Extract the [X, Y] coordinate from the center of the cell holding the provided text.  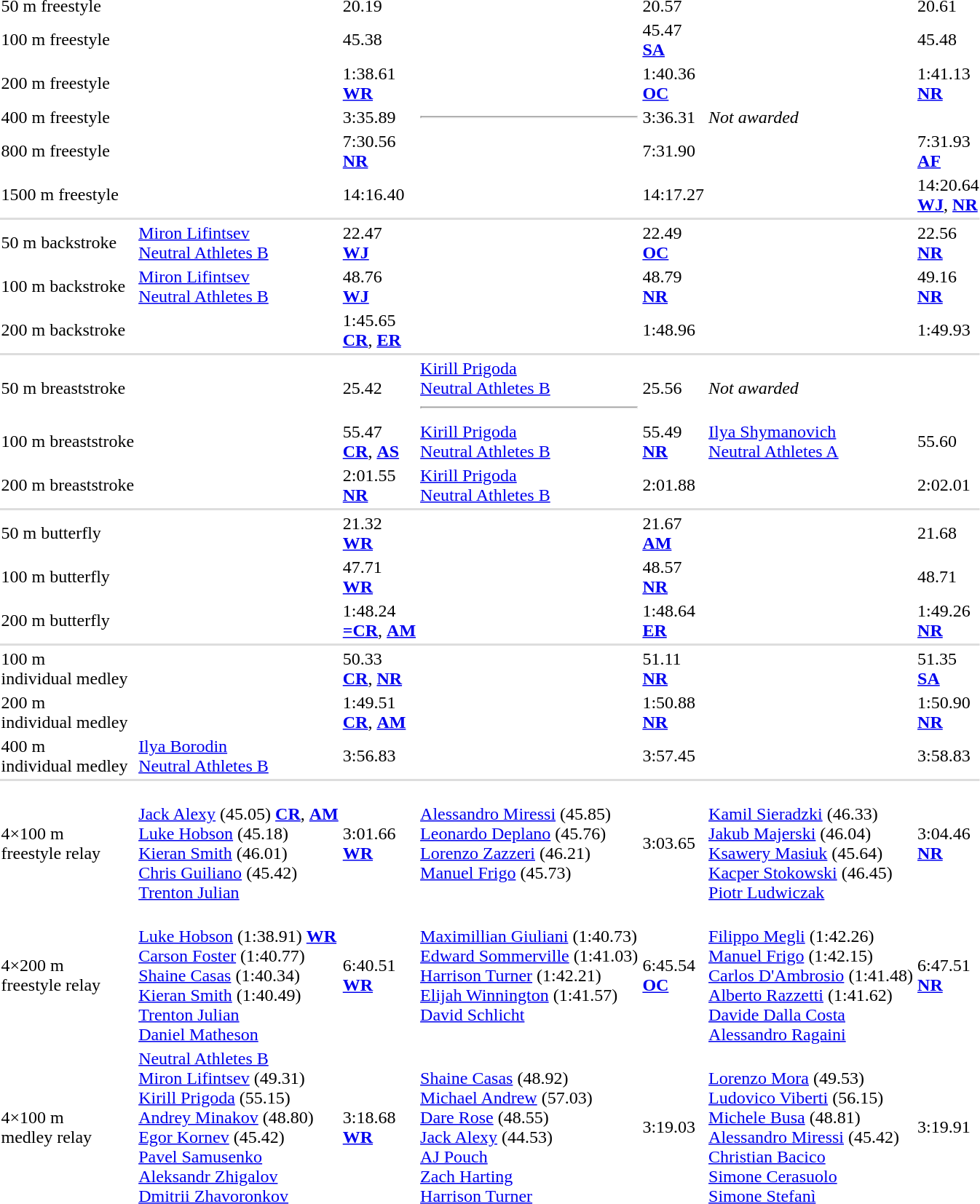
45.47SA [673, 39]
3:35.89 [379, 117]
21.32WR [379, 533]
14:17.27 [673, 195]
6:45.54OC [673, 975]
Kamil Sieradzki (46.33)Jakub Majerski (46.04)Ksawery Masiuk (45.64)Kacper Stokowski (46.45)Piotr Ludwiczak [811, 843]
48.57NR [673, 577]
100 mindividual medley [68, 668]
800 m freestyle [68, 151]
400 mindividual medley [68, 756]
7:30.56NR [379, 151]
1:48.96 [673, 330]
100 m freestyle [68, 39]
1:38.61WR [379, 83]
200 m breaststroke [68, 485]
Jack Alexy (45.05) CR, AMLuke Hobson (45.18)Kieran Smith (46.01)Chris Guiliano (45.42)Trenton Julian [239, 843]
4×100 mfreestyle relay [68, 843]
200 m backstroke [68, 330]
2:01.88 [673, 485]
100 m breaststroke [68, 441]
4×200 mfreestyle relay [68, 975]
400 m freestyle [68, 117]
200 m freestyle [68, 83]
22.47WJ [379, 243]
Ilya Shymanovich Neutral Athletes A [811, 441]
25.42 [379, 388]
3:01.66WR [379, 843]
200 m butterfly [68, 620]
Filippo Megli (1:42.26)Manuel Frigo (1:42.15)Carlos D'Ambrosio (1:41.48)Alberto Razzetti (1:41.62)Davide Dalla CostaAlessandro Ragaini [811, 975]
48.76WJ [379, 287]
3:03.65 [673, 843]
47.71WR [379, 577]
55.47CR, AS [379, 441]
21.67AM [673, 533]
1500 m freestyle [68, 195]
3:56.83 [379, 756]
25.56 [673, 388]
22.49OC [673, 243]
1:50.88NR [673, 712]
45.38 [379, 39]
55.49NR [673, 441]
1:48.64ER [673, 620]
7:31.90 [673, 151]
6:40.51WR [379, 975]
50 m butterfly [68, 533]
1:45.65CR, ER [379, 330]
51.11NR [673, 668]
50.33CR, NR [379, 668]
200 mindividual medley [68, 712]
1:49.51CR, AM [379, 712]
Luke Hobson (1:38.91) WRCarson Foster (1:40.77)Shaine Casas (1:40.34)Kieran Smith (1:40.49)Trenton JulianDaniel Matheson [239, 975]
100 m backstroke [68, 287]
Maximillian Giuliani (1:40.73)Edward Sommerville (1:41.03)Harrison Turner (1:42.21)Elijah Winnington (1:41.57)David Schlicht [529, 975]
48.79NR [673, 287]
Ilya Borodin Neutral Athletes B [239, 756]
1:48.24=CR, AM [379, 620]
50 m backstroke [68, 243]
3:57.45 [673, 756]
3:36.31 [673, 117]
50 m breaststroke [68, 388]
1:40.36OC [673, 83]
Alessandro Miressi (45.85)Leonardo Deplano (45.76)Lorenzo Zazzeri (46.21)Manuel Frigo (45.73) [529, 843]
2:01.55NR [379, 485]
100 m butterfly [68, 577]
14:16.40 [379, 195]
